Search for the cell housing the specified text and yield its [X, Y] center coordinate. 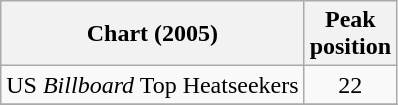
22 [350, 85]
US Billboard Top Heatseekers [152, 85]
Peakposition [350, 34]
Chart (2005) [152, 34]
